Pinpoint the cell where the given text exists, returning its [x, y] midpoint coordinate. 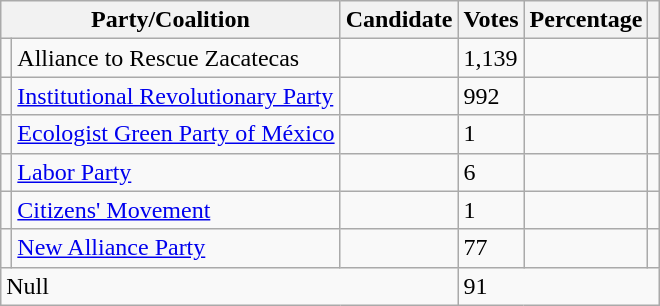
Percentage [586, 20]
New Alliance Party [176, 248]
Citizens' Movement [176, 210]
Ecologist Green Party of México [176, 134]
91 [558, 286]
Party/Coalition [170, 20]
Candidate [399, 20]
992 [491, 96]
1,139 [491, 58]
Votes [491, 20]
Institutional Revolutionary Party [176, 96]
Null [230, 286]
6 [491, 172]
Alliance to Rescue Zacatecas [176, 58]
Labor Party [176, 172]
77 [491, 248]
